Extract the (x, y) coordinate from the center of the cell holding the provided text.  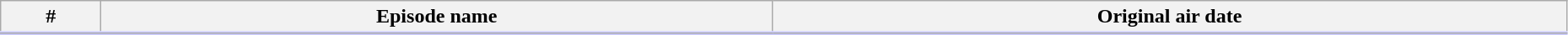
# (51, 17)
Original air date (1170, 17)
Episode name (437, 17)
